Determine the [x, y] coordinate at the center of the cell enclosing the given text.  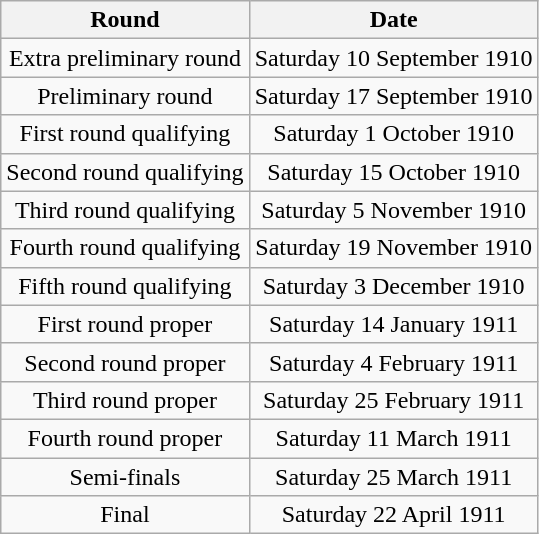
Date [394, 20]
Saturday 15 October 1910 [394, 172]
Saturday 17 September 1910 [394, 96]
Round [125, 20]
Second round proper [125, 362]
Extra preliminary round [125, 58]
Saturday 5 November 1910 [394, 210]
Fourth round proper [125, 438]
Saturday 11 March 1911 [394, 438]
Fourth round qualifying [125, 248]
Second round qualifying [125, 172]
Saturday 10 September 1910 [394, 58]
Saturday 25 February 1911 [394, 400]
Saturday 22 April 1911 [394, 515]
Preliminary round [125, 96]
Saturday 3 December 1910 [394, 286]
Final [125, 515]
First round proper [125, 324]
Saturday 14 January 1911 [394, 324]
Saturday 1 October 1910 [394, 134]
Third round proper [125, 400]
Fifth round qualifying [125, 286]
Saturday 4 February 1911 [394, 362]
Saturday 19 November 1910 [394, 248]
Third round qualifying [125, 210]
Saturday 25 March 1911 [394, 477]
Semi-finals [125, 477]
First round qualifying [125, 134]
